Return the (X, Y) coordinate for the center point of the cell that contains the specified text.  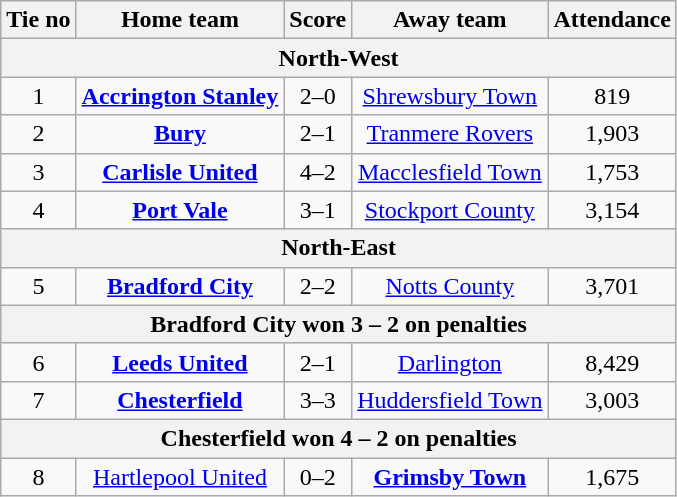
Tranmere Rovers (450, 134)
Away team (450, 20)
5 (38, 286)
8 (38, 477)
1,753 (612, 172)
Notts County (450, 286)
Tie no (38, 20)
2 (38, 134)
Stockport County (450, 210)
7 (38, 400)
Grimsby Town (450, 477)
Bury (180, 134)
Macclesfield Town (450, 172)
North-East (339, 248)
3 (38, 172)
3–1 (318, 210)
Chesterfield (180, 400)
3,701 (612, 286)
Home team (180, 20)
819 (612, 96)
Accrington Stanley (180, 96)
Attendance (612, 20)
Darlington (450, 362)
8,429 (612, 362)
Carlisle United (180, 172)
Shrewsbury Town (450, 96)
North-West (339, 58)
Port Vale (180, 210)
3,003 (612, 400)
Score (318, 20)
6 (38, 362)
Leeds United (180, 362)
Bradford City won 3 – 2 on penalties (339, 324)
Chesterfield won 4 – 2 on penalties (339, 438)
1,675 (612, 477)
2–0 (318, 96)
3,154 (612, 210)
Bradford City (180, 286)
0–2 (318, 477)
2–2 (318, 286)
4 (38, 210)
Huddersfield Town (450, 400)
Hartlepool United (180, 477)
1,903 (612, 134)
1 (38, 96)
4–2 (318, 172)
3–3 (318, 400)
